Output the (X, Y) coordinate of the center of the cell containing the given text.  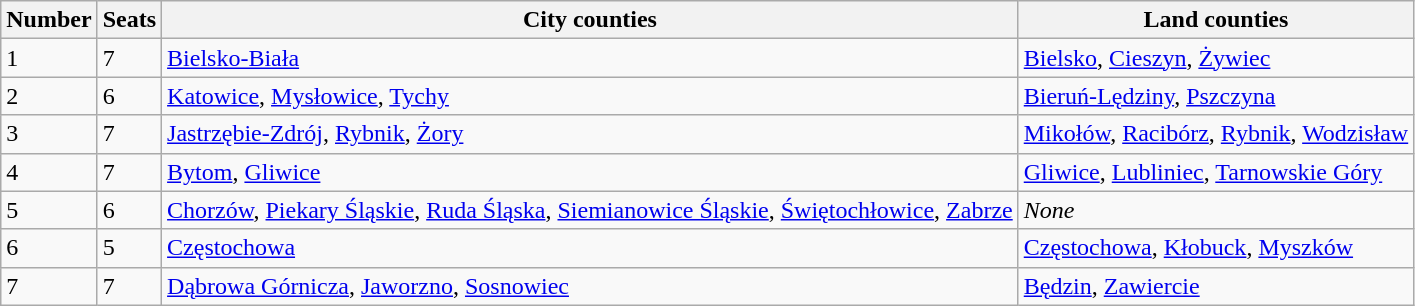
Bytom, Gliwice (590, 172)
3 (49, 134)
4 (49, 172)
Gliwice, Lubliniec, Tarnowskie Góry (1216, 172)
Dąbrowa Górnicza, Jaworzno, Sosnowiec (590, 286)
Katowice, Mysłowice, Tychy (590, 96)
Częstochowa, Kłobuck, Myszków (1216, 248)
Mikołów, Racibórz, Rybnik, Wodzisław (1216, 134)
City counties (590, 20)
2 (49, 96)
Seats (129, 20)
Będzin, Zawiercie (1216, 286)
1 (49, 58)
Bieruń-Lędziny, Pszczyna (1216, 96)
Bielsko, Cieszyn, Żywiec (1216, 58)
Jastrzębie-Zdrój, Rybnik, Żory (590, 134)
Bielsko-Biała (590, 58)
Chorzów, Piekary Śląskie, Ruda Śląska, Siemianowice Śląskie, Świętochłowice, Zabrze (590, 210)
Land counties (1216, 20)
None (1216, 210)
Number (49, 20)
Częstochowa (590, 248)
